Scan for the cell matching the given text and deliver its (X, Y) coordinate at center. 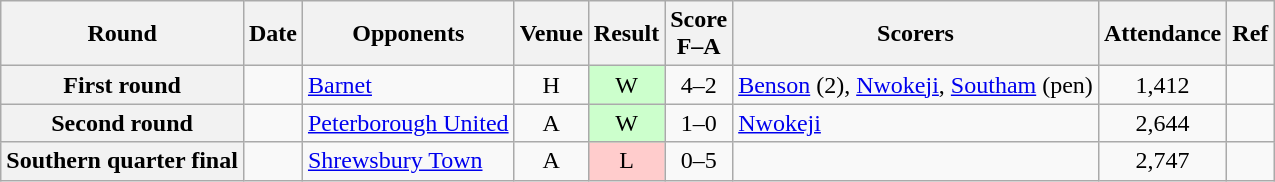
Ref (1250, 34)
L (626, 161)
Second round (122, 123)
1–0 (699, 123)
First round (122, 85)
Barnet (408, 85)
2,644 (1162, 123)
Nwokeji (916, 123)
Date (272, 34)
Scorers (916, 34)
Attendance (1162, 34)
Result (626, 34)
Venue (551, 34)
Opponents (408, 34)
2,747 (1162, 161)
1,412 (1162, 85)
Shrewsbury Town (408, 161)
0–5 (699, 161)
Benson (2), Nwokeji, Southam (pen) (916, 85)
H (551, 85)
Southern quarter final (122, 161)
Peterborough United (408, 123)
ScoreF–A (699, 34)
4–2 (699, 85)
Round (122, 34)
